Output the (X, Y) coordinate of the center of the cell containing the given text.  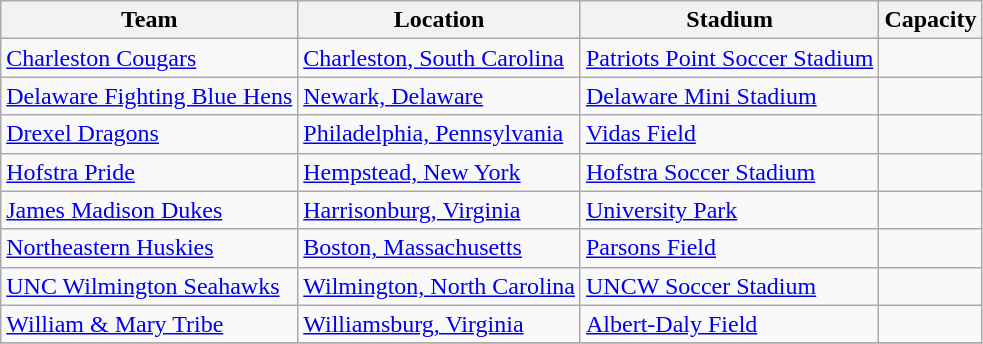
Location (440, 20)
Albert-Daly Field (729, 324)
James Madison Dukes (150, 210)
Patriots Point Soccer Stadium (729, 58)
Philadelphia, Pennsylvania (440, 134)
Stadium (729, 20)
Hempstead, New York (440, 172)
Hofstra Soccer Stadium (729, 172)
Harrisonburg, Virginia (440, 210)
Delaware Fighting Blue Hens (150, 96)
Newark, Delaware (440, 96)
Charleston, South Carolina (440, 58)
Capacity (930, 20)
Northeastern Huskies (150, 248)
Wilmington, North Carolina (440, 286)
Team (150, 20)
Delaware Mini Stadium (729, 96)
UNCW Soccer Stadium (729, 286)
Vidas Field (729, 134)
Hofstra Pride (150, 172)
University Park (729, 210)
Charleston Cougars (150, 58)
Boston, Massachusetts (440, 248)
Parsons Field (729, 248)
Williamsburg, Virginia (440, 324)
William & Mary Tribe (150, 324)
Drexel Dragons (150, 134)
UNC Wilmington Seahawks (150, 286)
